Determine the (x, y) coordinate at the center of the cell enclosing the given text.  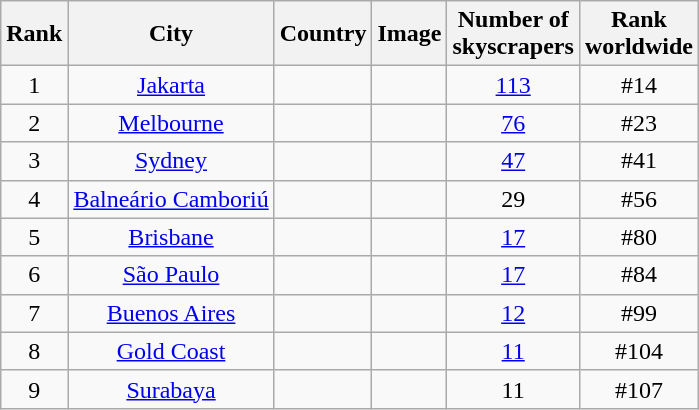
#23 (638, 123)
6 (34, 275)
Gold Coast (171, 351)
Brisbane (171, 237)
#99 (638, 313)
76 (513, 123)
9 (34, 389)
29 (513, 199)
#80 (638, 237)
Buenos Aires (171, 313)
Country (323, 34)
12 (513, 313)
8 (34, 351)
#84 (638, 275)
#104 (638, 351)
4 (34, 199)
#41 (638, 161)
7 (34, 313)
2 (34, 123)
#14 (638, 85)
São Paulo (171, 275)
Sydney (171, 161)
#56 (638, 199)
Number ofskyscrapers (513, 34)
#107 (638, 389)
47 (513, 161)
Melbourne (171, 123)
Rank (34, 34)
City (171, 34)
Rankworldwide (638, 34)
113 (513, 85)
1 (34, 85)
Balneário Camboriú (171, 199)
5 (34, 237)
Image (410, 34)
3 (34, 161)
Jakarta (171, 85)
Surabaya (171, 389)
